Return the [X, Y] coordinate for the center point of the cell that contains the specified text.  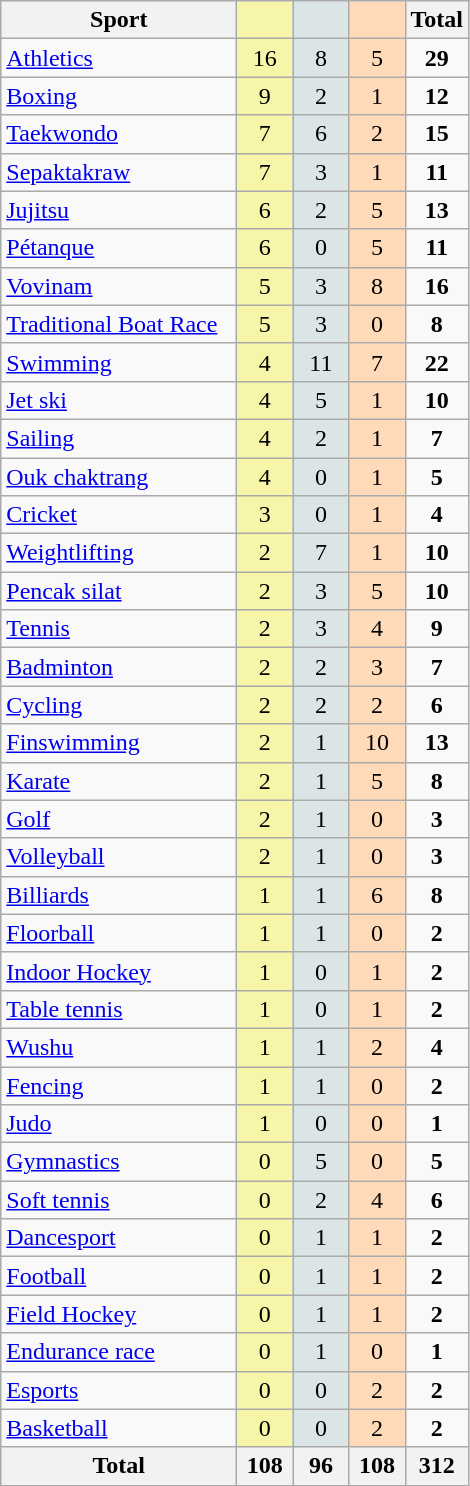
Athletics [119, 58]
22 [437, 362]
Judo [119, 1124]
Sailing [119, 438]
312 [437, 1466]
Finswimming [119, 743]
Vovinam [119, 286]
12 [437, 96]
Sepaktakraw [119, 172]
Wushu [119, 1047]
Swimming [119, 362]
Basketball [119, 1428]
Gymnastics [119, 1162]
Sport [119, 20]
15 [437, 134]
Pétanque [119, 248]
Indoor Hockey [119, 971]
Ouk chaktrang [119, 477]
Golf [119, 819]
Endurance race [119, 1352]
Cycling [119, 705]
Traditional Boat Race [119, 324]
Table tennis [119, 1009]
Jet ski [119, 400]
Pencak silat [119, 591]
Floorball [119, 933]
Boxing [119, 96]
Tennis [119, 629]
Weightlifting [119, 553]
Soft tennis [119, 1200]
Taekwondo [119, 134]
96 [321, 1466]
Esports [119, 1390]
Billiards [119, 895]
Fencing [119, 1085]
Dancesport [119, 1238]
29 [437, 58]
Jujitsu [119, 210]
Cricket [119, 515]
Volleyball [119, 857]
Football [119, 1276]
Badminton [119, 667]
Karate [119, 781]
Field Hockey [119, 1314]
